Pinpoint the cell where the given text exists, returning its (x, y) midpoint coordinate. 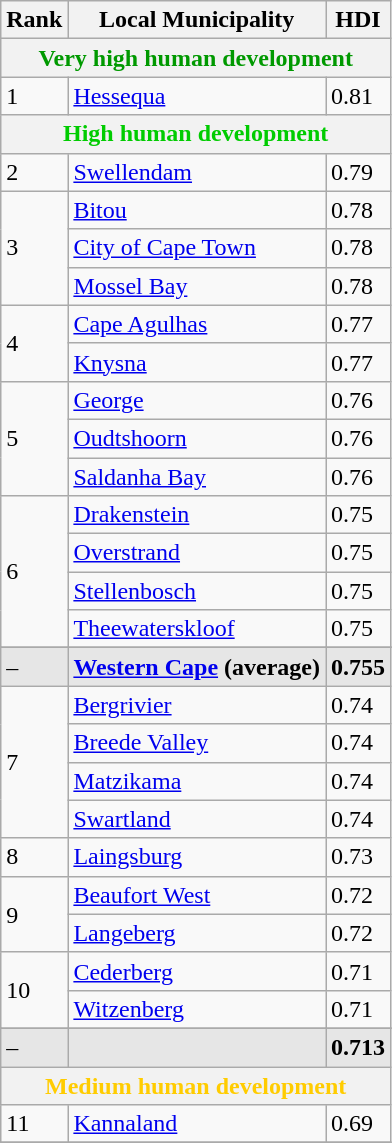
6 (34, 572)
Beaufort West (197, 895)
Witzenberg (197, 1009)
2 (34, 172)
Hessequa (197, 96)
Cederberg (197, 971)
8 (34, 857)
0.73 (358, 857)
Medium human development (196, 1085)
0.81 (358, 96)
Stellenbosch (197, 591)
Langeberg (197, 933)
Drakenstein (197, 515)
Mossel Bay (197, 286)
5 (34, 438)
0.69 (358, 1124)
Laingsburg (197, 857)
City of Cape Town (197, 248)
Rank (34, 20)
11 (34, 1124)
Overstrand (197, 553)
0.713 (358, 1047)
Bergrivier (197, 705)
Swartland (197, 819)
Western Cape (average) (197, 667)
10 (34, 990)
Oudtshoorn (197, 438)
George (197, 400)
Matzikama (197, 781)
Kannaland (197, 1124)
Knysna (197, 362)
7 (34, 762)
Theewaterskloof (197, 629)
9 (34, 914)
HDI (358, 20)
Cape Agulhas (197, 324)
Saldanha Bay (197, 477)
Local Municipality (197, 20)
Very high human development (196, 58)
Breede Valley (197, 743)
0.79 (358, 172)
Bitou (197, 210)
High human development (196, 134)
4 (34, 343)
Swellendam (197, 172)
0.755 (358, 667)
1 (34, 96)
3 (34, 248)
